Find where the given text appears and provide that cell's center as [x, y] coordinate. 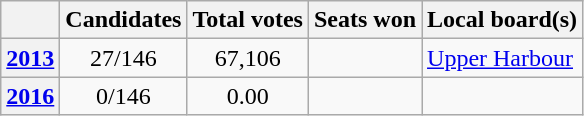
Local board(s) [502, 20]
0.00 [248, 96]
Seats won [364, 20]
2013 [30, 58]
2016 [30, 96]
27/146 [124, 58]
Upper Harbour [502, 58]
Total votes [248, 20]
67,106 [248, 58]
0/146 [124, 96]
Candidates [124, 20]
